Locate the cell with the specified text and output its [x, y] center coordinate. 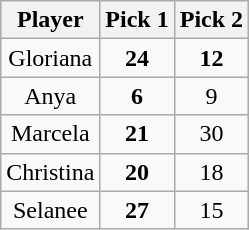
18 [211, 172]
24 [137, 58]
Marcela [50, 134]
Player [50, 20]
Christina [50, 172]
15 [211, 210]
Pick 1 [137, 20]
30 [211, 134]
20 [137, 172]
6 [137, 96]
Gloriana [50, 58]
Pick 2 [211, 20]
9 [211, 96]
Anya [50, 96]
12 [211, 58]
Selanee [50, 210]
21 [137, 134]
27 [137, 210]
